Search for the cell housing the specified text and yield its (x, y) center coordinate. 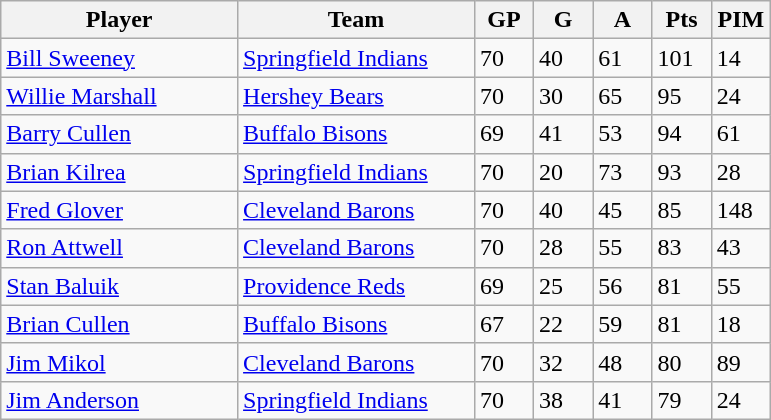
Player (120, 20)
Hershey Bears (356, 96)
Bill Sweeney (120, 58)
30 (564, 96)
56 (622, 286)
A (622, 20)
43 (740, 248)
Willie Marshall (120, 96)
95 (682, 96)
79 (682, 400)
Brian Cullen (120, 324)
20 (564, 172)
18 (740, 324)
59 (622, 324)
Team (356, 20)
93 (682, 172)
94 (682, 134)
Fred Glover (120, 210)
Pts (682, 20)
32 (564, 362)
53 (622, 134)
Stan Baluik (120, 286)
22 (564, 324)
Brian Kilrea (120, 172)
48 (622, 362)
PIM (740, 20)
80 (682, 362)
89 (740, 362)
65 (622, 96)
14 (740, 58)
Jim Anderson (120, 400)
67 (504, 324)
101 (682, 58)
GP (504, 20)
G (564, 20)
38 (564, 400)
Jim Mikol (120, 362)
45 (622, 210)
25 (564, 286)
83 (682, 248)
Barry Cullen (120, 134)
85 (682, 210)
Ron Attwell (120, 248)
Providence Reds (356, 286)
73 (622, 172)
148 (740, 210)
